Capture the cell that displays the provided text and extract its (x, y) central coordinate. 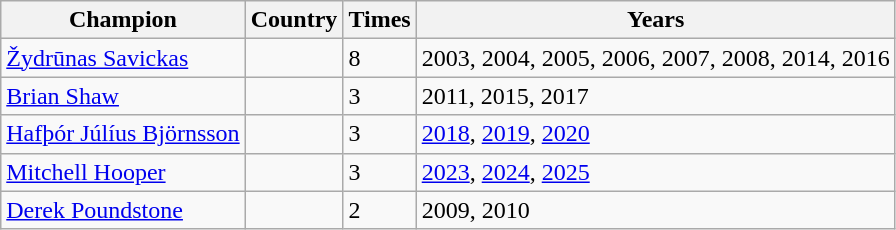
Hafþór Júlíus Björnsson (123, 134)
Years (656, 20)
Times (380, 20)
2009, 2010 (656, 210)
2018, 2019, 2020 (656, 134)
Country (294, 20)
2003, 2004, 2005, 2006, 2007, 2008, 2014, 2016 (656, 58)
Derek Poundstone (123, 210)
2023, 2024, 2025 (656, 172)
8 (380, 58)
Brian Shaw (123, 96)
Champion (123, 20)
Mitchell Hooper (123, 172)
Žydrūnas Savickas (123, 58)
2011, 2015, 2017 (656, 96)
2 (380, 210)
